Find where the given text appears and provide that cell's center as (X, Y) coordinate. 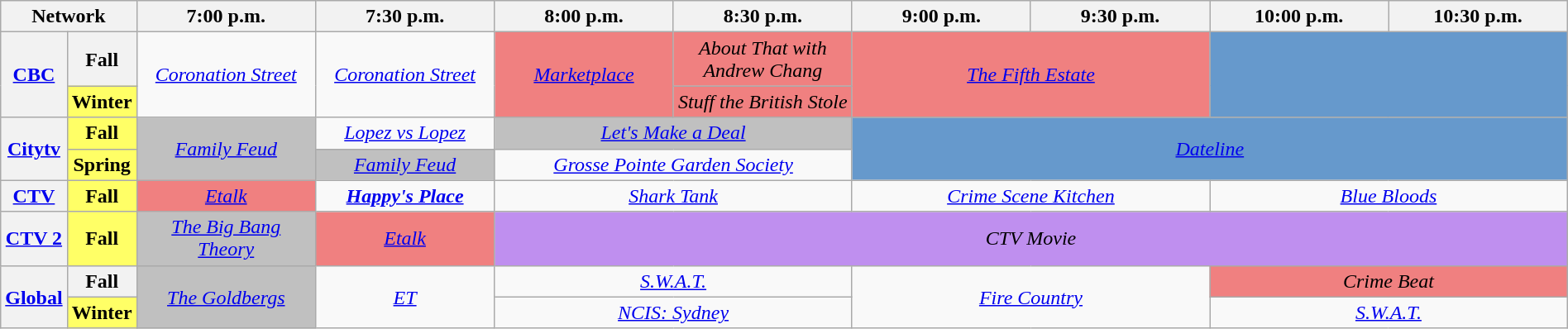
Global (34, 297)
7:00 p.m. (226, 17)
9:00 p.m. (941, 17)
Spring (102, 164)
9:30 p.m. (1120, 17)
Fire Country (1030, 297)
Let's Make a Deal (673, 133)
NCIS: Sydney (673, 312)
Blue Bloods (1389, 196)
Lopez vs Lopez (404, 133)
Shark Tank (673, 196)
ET (404, 297)
The Fifth Estate (1030, 74)
8:30 p.m. (762, 17)
8:00 p.m. (584, 17)
Network (69, 17)
Dateline (1209, 149)
Crime Scene Kitchen (1030, 196)
Citytv (34, 149)
CTV Movie (1030, 238)
7:30 p.m. (404, 17)
Stuff the British Stole (762, 102)
10:00 p.m. (1299, 17)
10:30 p.m. (1478, 17)
Crime Beat (1389, 281)
CBC (34, 74)
The Goldbergs (226, 297)
CTV (34, 196)
The Big Bang Theory (226, 238)
Marketplace (584, 74)
Grosse Pointe Garden Society (673, 164)
About That with Andrew Chang (762, 60)
Happy's Place (404, 196)
CTV 2 (34, 238)
